Provide the (X, Y) coordinate of the cell's center where the given text is located.  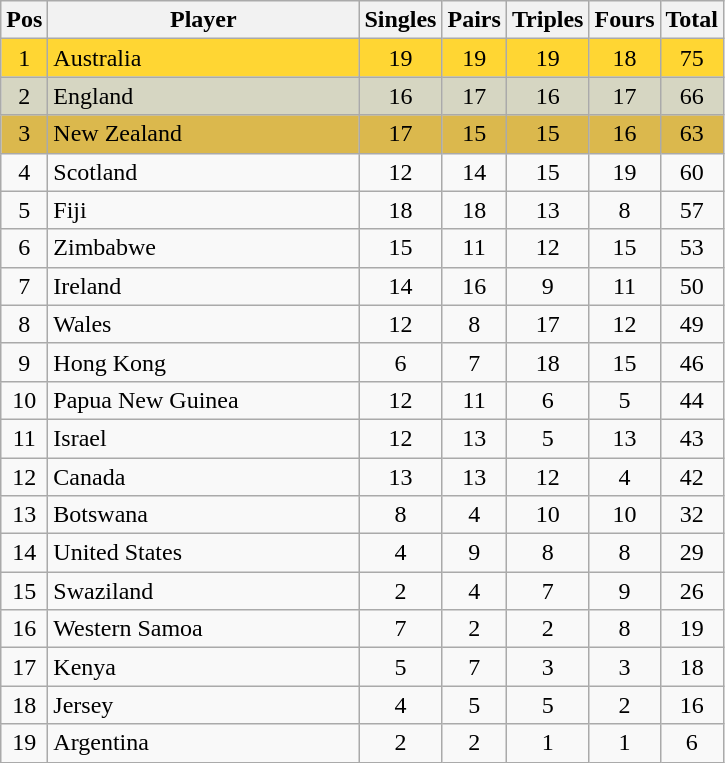
75 (692, 58)
Wales (204, 324)
Jersey (204, 705)
Fiji (204, 210)
46 (692, 362)
United States (204, 553)
Triples (548, 20)
Swaziland (204, 591)
Total (692, 20)
26 (692, 591)
42 (692, 477)
Canada (204, 477)
63 (692, 134)
Western Samoa (204, 629)
50 (692, 286)
43 (692, 438)
Player (204, 20)
53 (692, 248)
Pos (24, 20)
44 (692, 400)
Argentina (204, 743)
Botswana (204, 515)
66 (692, 96)
29 (692, 553)
Pairs (474, 20)
Ireland (204, 286)
Papua New Guinea (204, 400)
Australia (204, 58)
New Zealand (204, 134)
Hong Kong (204, 362)
32 (692, 515)
57 (692, 210)
Fours (624, 20)
Singles (400, 20)
Zimbabwe (204, 248)
Scotland (204, 172)
Kenya (204, 667)
60 (692, 172)
England (204, 96)
49 (692, 324)
Israel (204, 438)
